Capture the cell that displays the provided text and extract its [X, Y] central coordinate. 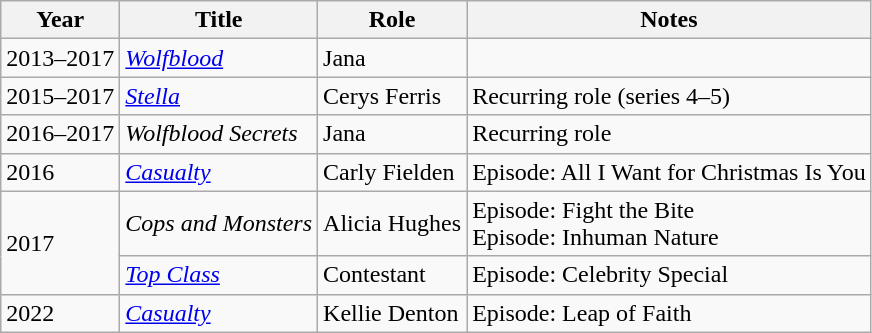
Contestant [392, 275]
Wolfblood Secrets [219, 134]
Kellie Denton [392, 313]
2016–2017 [60, 134]
Wolfblood [219, 58]
Recurring role [670, 134]
2017 [60, 242]
Carly Fielden [392, 172]
Episode: Leap of Faith [670, 313]
Alicia Hughes [392, 224]
Episode: Celebrity Special [670, 275]
2015–2017 [60, 96]
2013–2017 [60, 58]
Recurring role (series 4–5) [670, 96]
Year [60, 20]
Cops and Monsters [219, 224]
Cerys Ferris [392, 96]
Stella [219, 96]
Episode: Fight the BiteEpisode: Inhuman Nature [670, 224]
2022 [60, 313]
2016 [60, 172]
Title [219, 20]
Role [392, 20]
Top Class [219, 275]
Notes [670, 20]
Episode: All I Want for Christmas Is You [670, 172]
